For the text-containing cell, return its midpoint in [X, Y] coordinate format. 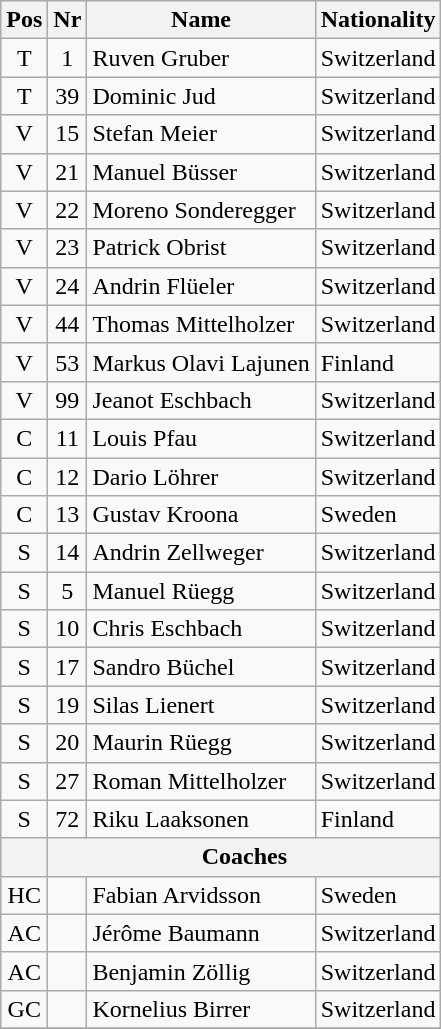
5 [68, 591]
Andrin Zellweger [201, 553]
Andrin Flüeler [201, 286]
Name [201, 20]
27 [68, 781]
12 [68, 477]
99 [68, 400]
Coaches [244, 857]
Dominic Jud [201, 96]
Sandro Büchel [201, 667]
Louis Pfau [201, 438]
Thomas Mittelholzer [201, 324]
HC [24, 895]
19 [68, 705]
10 [68, 629]
Kornelius Birrer [201, 1009]
23 [68, 248]
Ruven Gruber [201, 58]
Gustav Kroona [201, 515]
Fabian Arvidsson [201, 895]
13 [68, 515]
1 [68, 58]
21 [68, 172]
Pos [24, 20]
Jérôme Baumann [201, 933]
Chris Eschbach [201, 629]
Roman Mittelholzer [201, 781]
53 [68, 362]
Riku Laaksonen [201, 819]
14 [68, 553]
24 [68, 286]
39 [68, 96]
Stefan Meier [201, 134]
11 [68, 438]
Manuel Büsser [201, 172]
Silas Lienert [201, 705]
Manuel Rüegg [201, 591]
Benjamin Zöllig [201, 971]
17 [68, 667]
Nr [68, 20]
Nationality [378, 20]
72 [68, 819]
GC [24, 1009]
44 [68, 324]
Moreno Sonderegger [201, 210]
20 [68, 743]
Jeanot Eschbach [201, 400]
15 [68, 134]
Patrick Obrist [201, 248]
22 [68, 210]
Maurin Rüegg [201, 743]
Markus Olavi Lajunen [201, 362]
Dario Löhrer [201, 477]
